For the text-containing cell, return its midpoint in (x, y) coordinate format. 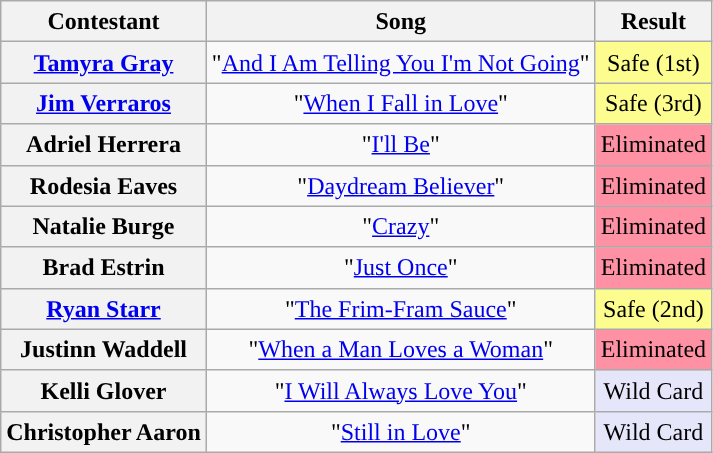
Natalie Burge (104, 226)
Result (653, 22)
Tamyra Gray (104, 62)
Rodesia Eaves (104, 186)
"I'll Be" (400, 144)
Kelli Glover (104, 390)
Song (400, 22)
Safe (2nd) (653, 308)
Justinn Waddell (104, 350)
"Still in Love" (400, 432)
"When I Fall in Love" (400, 104)
"The Frim-Fram Sauce" (400, 308)
"Just Once" (400, 268)
Safe (3rd) (653, 104)
Jim Verraros (104, 104)
Adriel Herrera (104, 144)
"Crazy" (400, 226)
Ryan Starr (104, 308)
"Daydream Believer" (400, 186)
"I Will Always Love You" (400, 390)
"And I Am Telling You I'm Not Going" (400, 62)
Safe (1st) (653, 62)
Christopher Aaron (104, 432)
Brad Estrin (104, 268)
"When a Man Loves a Woman" (400, 350)
Contestant (104, 22)
